Scan for the cell matching the given text and deliver its (x, y) coordinate at center. 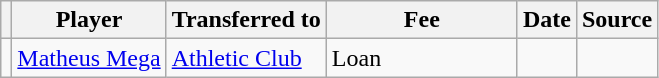
Athletic Club (246, 58)
Transferred to (246, 20)
Date (546, 20)
Fee (422, 20)
Player (89, 20)
Matheus Mega (89, 58)
Source (616, 20)
Loan (422, 58)
